Detect which cell encompasses the target text, then output its [x, y] center coordinate. 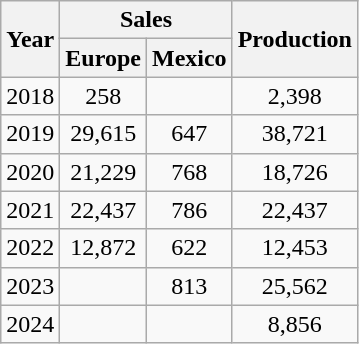
12,453 [294, 248]
38,721 [294, 134]
2,398 [294, 96]
21,229 [104, 172]
Sales [146, 20]
2020 [30, 172]
2023 [30, 286]
25,562 [294, 286]
Europe [104, 58]
12,872 [104, 248]
622 [189, 248]
18,726 [294, 172]
2024 [30, 324]
2021 [30, 210]
258 [104, 96]
Mexico [189, 58]
Production [294, 39]
647 [189, 134]
Year [30, 39]
2018 [30, 96]
768 [189, 172]
29,615 [104, 134]
8,856 [294, 324]
2022 [30, 248]
813 [189, 286]
786 [189, 210]
2019 [30, 134]
